Find where the given text appears and provide that cell's center as [x, y] coordinate. 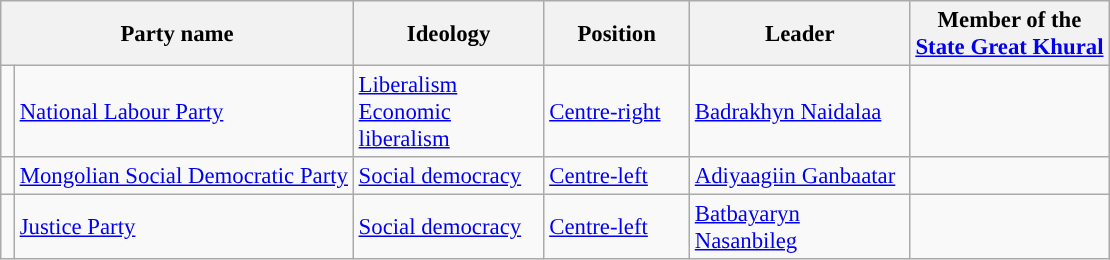
Badrakhyn Naidalaa [800, 112]
Centre-right [617, 112]
National Labour Party [184, 112]
Member of theState Great Khural [1010, 34]
Justice Party [184, 228]
Adiyaagiin Ganbaatar [800, 176]
Party name [178, 34]
Position [617, 34]
Mongolian Social Democratic Party [184, 176]
Batbayaryn Nasanbileg [800, 228]
Ideology [448, 34]
LiberalismEconomic liberalism [448, 112]
Leader [800, 34]
